Search for the cell housing the specified text and yield its (x, y) center coordinate. 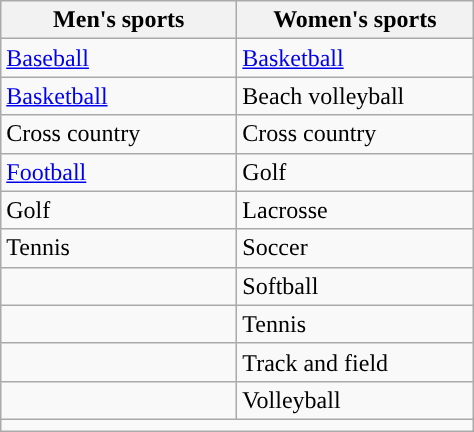
Beach volleyball (355, 96)
Men's sports (119, 20)
Volleyball (355, 400)
Football (119, 172)
Track and field (355, 362)
Lacrosse (355, 210)
Soccer (355, 248)
Baseball (119, 58)
Softball (355, 286)
Women's sports (355, 20)
